For the text-containing cell, return its midpoint in [X, Y] coordinate format. 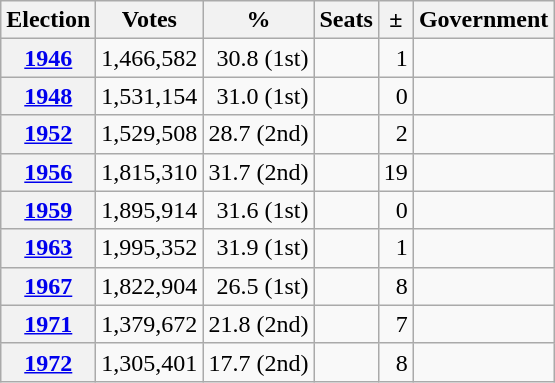
1,822,904 [150, 286]
1971 [48, 324]
2 [396, 134]
19 [396, 172]
1952 [48, 134]
1946 [48, 58]
1956 [48, 172]
Government [483, 20]
1967 [48, 286]
31.7 (2nd) [258, 172]
1,466,582 [150, 58]
1,531,154 [150, 96]
Votes [150, 20]
30.8 (1st) [258, 58]
17.7 (2nd) [258, 362]
Election [48, 20]
7 [396, 324]
1959 [48, 210]
1963 [48, 248]
31.0 (1st) [258, 96]
1948 [48, 96]
1,815,310 [150, 172]
28.7 (2nd) [258, 134]
26.5 (1st) [258, 286]
1,305,401 [150, 362]
21.8 (2nd) [258, 324]
1,379,672 [150, 324]
31.9 (1st) [258, 248]
1,995,352 [150, 248]
% [258, 20]
1972 [48, 362]
1,529,508 [150, 134]
1,895,914 [150, 210]
31.6 (1st) [258, 210]
± [396, 20]
Seats [346, 20]
